Return (X, Y) of the center of cell containing provided text 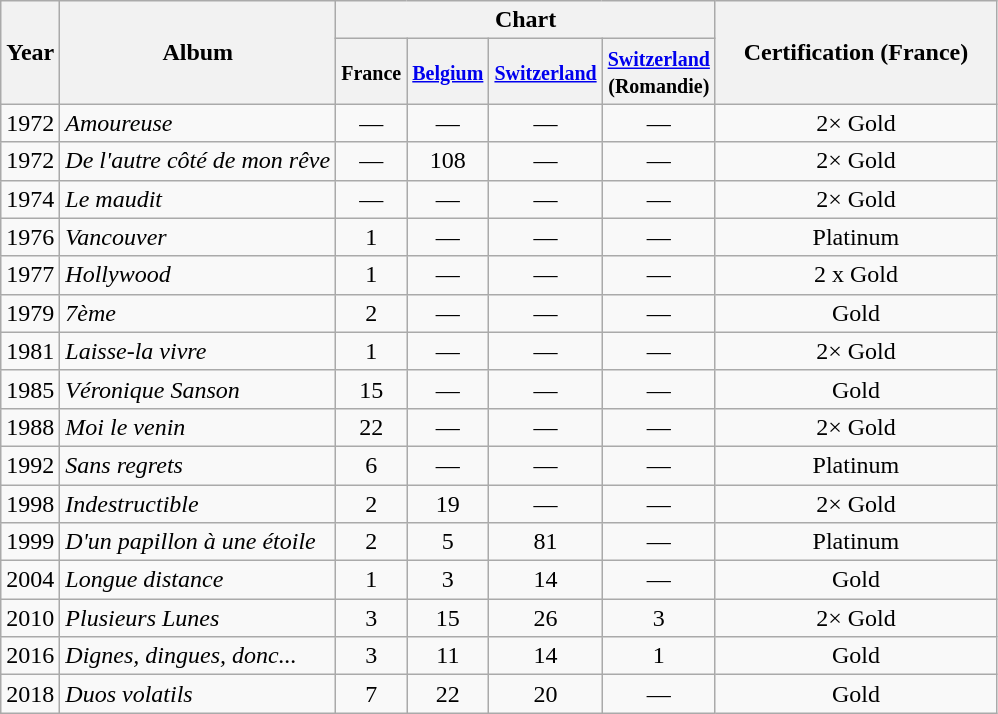
D'un papillon à une étoile (198, 542)
1974 (30, 199)
Plusieurs Lunes (198, 618)
Album (198, 52)
Switzerland (546, 72)
Chart (526, 20)
Laisse-la vivre (198, 351)
1981 (30, 351)
Moi le venin (198, 427)
Le maudit (198, 199)
1985 (30, 389)
7 (372, 694)
1979 (30, 313)
81 (546, 542)
2004 (30, 580)
2010 (30, 618)
Hollywood (198, 275)
19 (448, 503)
Belgium (448, 72)
2 x Gold (856, 275)
France (372, 72)
Longue distance (198, 580)
20 (546, 694)
1977 (30, 275)
1976 (30, 237)
Certification (France) (856, 52)
Indestructible (198, 503)
108 (448, 161)
1998 (30, 503)
1988 (30, 427)
Duos volatils (198, 694)
Vancouver (198, 237)
Véronique Sanson (198, 389)
2018 (30, 694)
Year (30, 52)
1999 (30, 542)
2016 (30, 656)
Amoureuse (198, 123)
5 (448, 542)
De l'autre côté de mon rêve (198, 161)
11 (448, 656)
26 (546, 618)
1992 (30, 465)
7ème (198, 313)
Switzerland (Romandie) (658, 72)
Sans regrets (198, 465)
Dignes, dingues, donc... (198, 656)
6 (372, 465)
